From the cell containing the given text, extract its center point as [X, Y] coordinate. 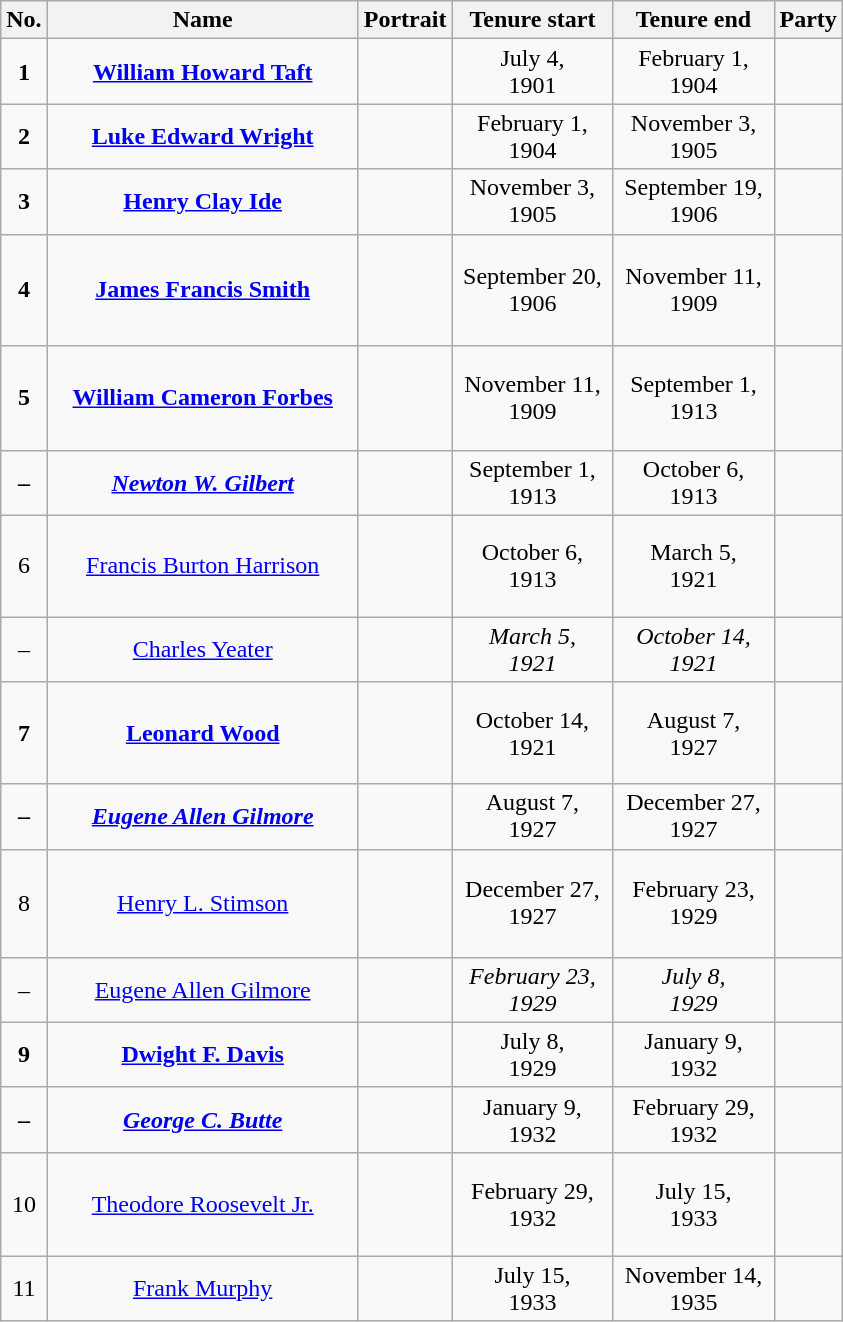
5 [24, 398]
Tenure start [532, 20]
7 [24, 733]
3 [24, 202]
Theodore Roosevelt Jr. [202, 1204]
July 4,1901 [532, 72]
Frank Murphy [202, 1288]
No. [24, 20]
9 [24, 1054]
Tenure end [694, 20]
September 19,1906 [694, 202]
Party [808, 20]
6 [24, 566]
Leonard Wood [202, 733]
Charles Yeater [202, 650]
Francis Burton Harrison [202, 566]
2 [24, 136]
1 [24, 72]
November 14,1935 [694, 1288]
James Francis Smith [202, 290]
Luke Edward Wright [202, 136]
Henry Clay Ide [202, 202]
Newton W. Gilbert [202, 482]
William Cameron Forbes [202, 398]
4 [24, 290]
George C. Butte [202, 1120]
Henry L. Stimson [202, 903]
William Howard Taft [202, 72]
September 20,1906 [532, 290]
8 [24, 903]
Dwight F. Davis [202, 1054]
Name [202, 20]
10 [24, 1204]
11 [24, 1288]
Portrait [405, 20]
